Capture the cell that displays the provided text and extract its (X, Y) central coordinate. 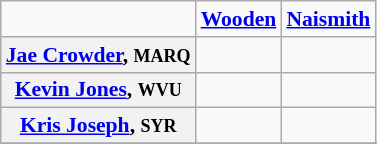
Naismith (328, 19)
Jae Crowder, MARQ (98, 55)
Kevin Jones, WVU (98, 90)
Kris Joseph, SYR (98, 126)
Wooden (239, 19)
